For the text-containing cell, return its midpoint in [x, y] coordinate format. 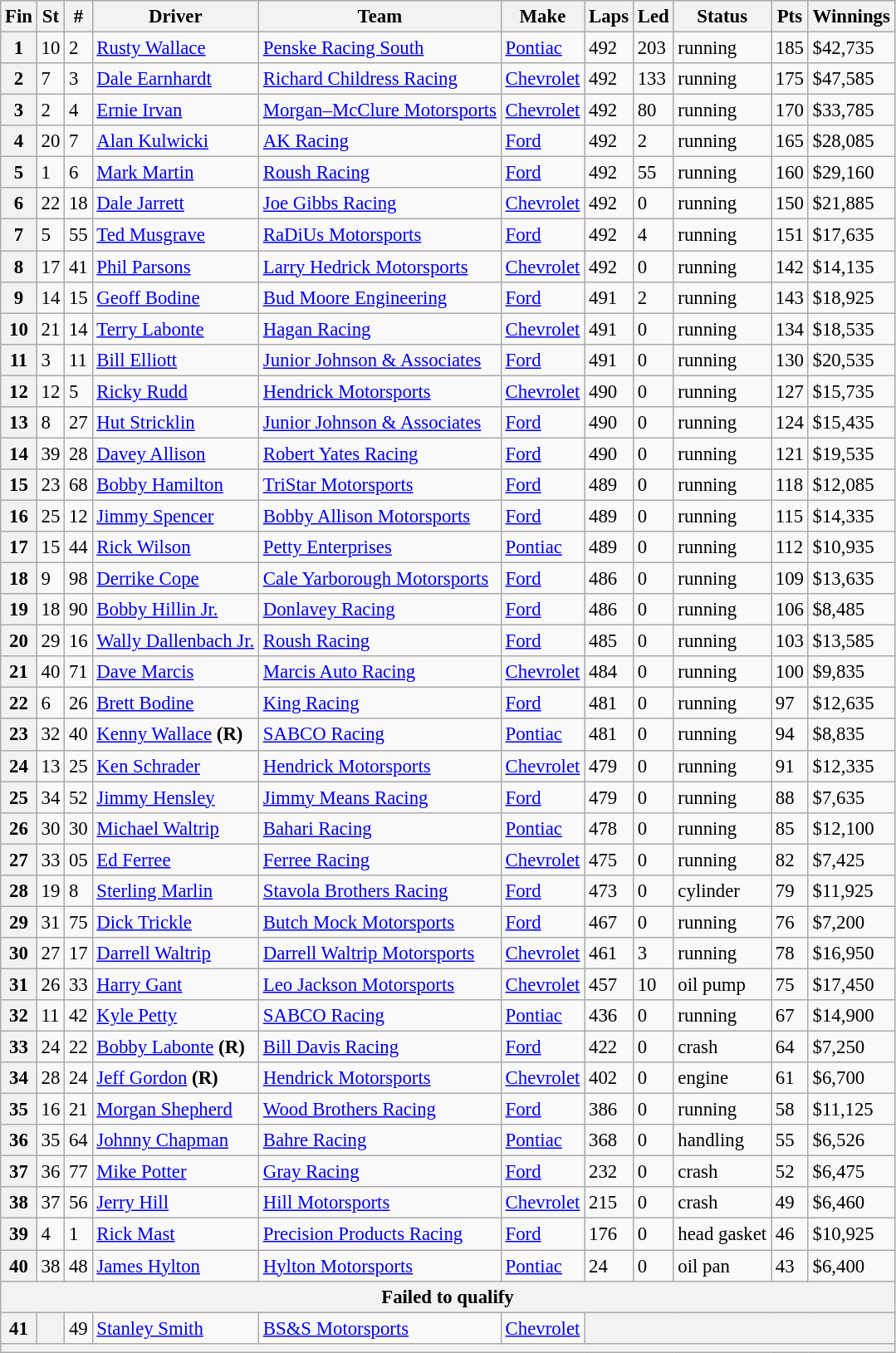
79 [789, 891]
142 [789, 267]
Bahre Racing [379, 1140]
BS&S Motorsports [379, 1328]
76 [789, 922]
$10,935 [851, 547]
$42,735 [851, 48]
$6,475 [851, 1172]
Kyle Petty [175, 1016]
$13,635 [851, 579]
Bahari Racing [379, 828]
467 [610, 922]
386 [610, 1110]
368 [610, 1140]
$7,200 [851, 922]
Jeff Gordon (R) [175, 1078]
170 [789, 110]
Jimmy Hensley [175, 797]
$8,485 [851, 610]
Leo Jackson Motorsports [379, 984]
Geoff Bodine [175, 297]
Rusty Wallace [175, 48]
Bobby Labonte (R) [175, 1047]
Bobby Allison Motorsports [379, 516]
46 [789, 1234]
$17,635 [851, 235]
82 [789, 860]
127 [789, 391]
Dale Earnhardt [175, 79]
Stanley Smith [175, 1328]
165 [789, 141]
85 [789, 828]
Bobby Hamilton [175, 485]
Dale Jarrett [175, 203]
$33,785 [851, 110]
Precision Products Racing [379, 1234]
$15,435 [851, 423]
Johnny Chapman [175, 1140]
124 [789, 423]
Dick Trickle [175, 922]
461 [610, 953]
$14,135 [851, 267]
Cale Yarborough Motorsports [379, 579]
Gray Racing [379, 1172]
$20,535 [851, 360]
Bud Moore Engineering [379, 297]
Ken Schrader [175, 766]
Michael Waltrip [175, 828]
88 [789, 797]
Petty Enterprises [379, 547]
Mike Potter [175, 1172]
478 [610, 828]
175 [789, 79]
$6,526 [851, 1140]
133 [653, 79]
$8,835 [851, 735]
Mark Martin [175, 173]
90 [78, 610]
109 [789, 579]
44 [78, 547]
Derrike Cope [175, 579]
80 [653, 110]
Led [653, 17]
$6,460 [851, 1203]
Butch Mock Motorsports [379, 922]
$9,835 [851, 672]
473 [610, 891]
Bobby Hillin Jr. [175, 610]
68 [78, 485]
Failed to qualify [448, 1297]
71 [78, 672]
150 [789, 203]
232 [610, 1172]
Donlavey Racing [379, 610]
Larry Hedrick Motorsports [379, 267]
$15,735 [851, 391]
05 [78, 860]
Penske Racing South [379, 48]
$29,160 [851, 173]
Joe Gibbs Racing [379, 203]
475 [610, 860]
Darrell Waltrip [175, 953]
cylinder [722, 891]
Make [542, 17]
Ricky Rudd [175, 391]
$12,085 [851, 485]
Ed Ferree [175, 860]
$6,400 [851, 1266]
67 [789, 1016]
485 [610, 641]
457 [610, 984]
203 [653, 48]
TriStar Motorsports [379, 485]
$11,925 [851, 891]
Driver [175, 17]
422 [610, 1047]
$7,250 [851, 1047]
Status [722, 17]
115 [789, 516]
484 [610, 672]
121 [789, 453]
Hagan Racing [379, 329]
$13,585 [851, 641]
56 [78, 1203]
160 [789, 173]
112 [789, 547]
engine [722, 1078]
St [50, 17]
Jerry Hill [175, 1203]
$28,085 [851, 141]
Kenny Wallace (R) [175, 735]
43 [789, 1266]
Darrell Waltrip Motorsports [379, 953]
Brett Bodine [175, 703]
James Hylton [175, 1266]
Jimmy Means Racing [379, 797]
436 [610, 1016]
Winnings [851, 17]
Sterling Marlin [175, 891]
215 [610, 1203]
Harry Gant [175, 984]
$12,335 [851, 766]
Marcis Auto Racing [379, 672]
Bill Elliott [175, 360]
$6,700 [851, 1078]
$17,450 [851, 984]
Rick Mast [175, 1234]
Davey Allison [175, 453]
# [78, 17]
97 [789, 703]
$14,900 [851, 1016]
Dave Marcis [175, 672]
$19,535 [851, 453]
Hill Motorsports [379, 1203]
$47,585 [851, 79]
94 [789, 735]
42 [78, 1016]
77 [78, 1172]
48 [78, 1266]
Robert Yates Racing [379, 453]
Team [379, 17]
176 [610, 1234]
78 [789, 953]
151 [789, 235]
$14,335 [851, 516]
Ted Musgrave [175, 235]
Phil Parsons [175, 267]
134 [789, 329]
Terry Labonte [175, 329]
Richard Childress Racing [379, 79]
RaDiUs Motorsports [379, 235]
$11,125 [851, 1110]
$12,100 [851, 828]
Pts [789, 17]
$7,635 [851, 797]
$18,535 [851, 329]
402 [610, 1078]
$21,885 [851, 203]
Wood Brothers Racing [379, 1110]
Stavola Brothers Racing [379, 891]
Rick Wilson [175, 547]
106 [789, 610]
$7,425 [851, 860]
Ferree Racing [379, 860]
118 [789, 485]
58 [789, 1110]
91 [789, 766]
130 [789, 360]
Bill Davis Racing [379, 1047]
$18,925 [851, 297]
Morgan Shepherd [175, 1110]
AK Racing [379, 141]
King Racing [379, 703]
Morgan–McClure Motorsports [379, 110]
Laps [610, 17]
Hut Stricklin [175, 423]
oil pump [722, 984]
Wally Dallenbach Jr. [175, 641]
100 [789, 672]
$12,635 [851, 703]
Jimmy Spencer [175, 516]
Ernie Irvan [175, 110]
103 [789, 641]
61 [789, 1078]
$10,925 [851, 1234]
Fin [19, 17]
head gasket [722, 1234]
oil pan [722, 1266]
143 [789, 297]
$16,950 [851, 953]
Alan Kulwicki [175, 141]
Hylton Motorsports [379, 1266]
98 [78, 579]
handling [722, 1140]
185 [789, 48]
